Output the [x, y] coordinate of the center of the cell containing the given text.  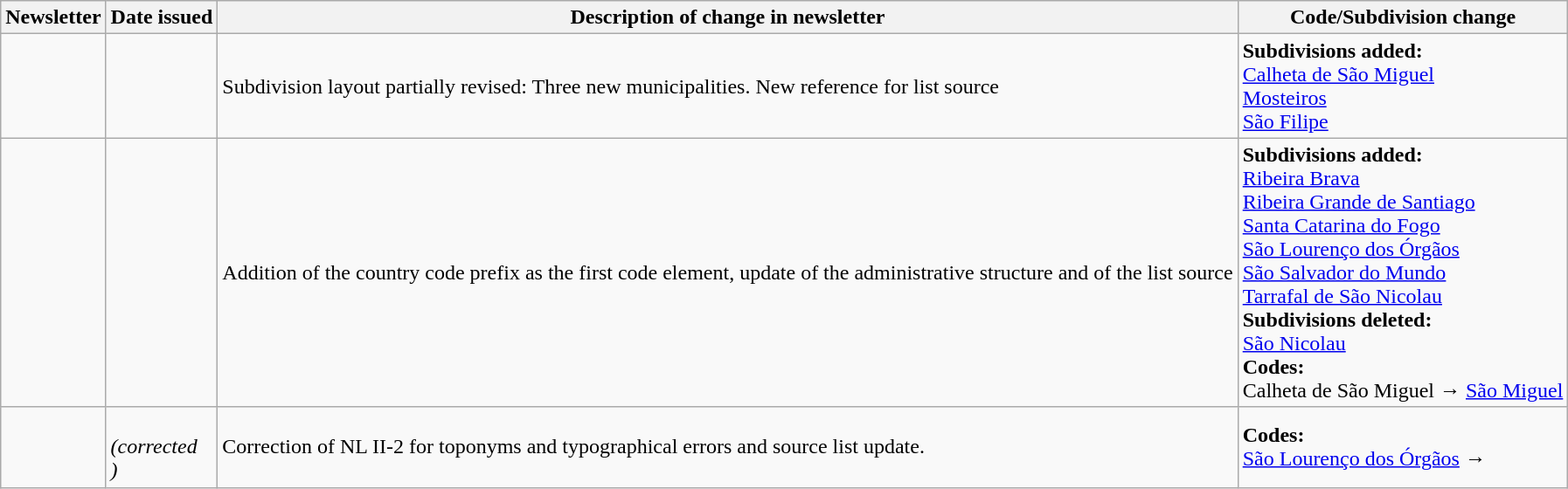
Code/Subdivision change [1403, 17]
Correction of NL II-2 for toponyms and typographical errors and source list update. [727, 447]
Subdivisions added: Calheta de São Miguel Mosteiros São Filipe [1403, 86]
(corrected ) [162, 447]
Description of change in newsletter [727, 17]
Newsletter [53, 17]
Codes: São Lourenço dos Órgãos → [1403, 447]
Subdivision layout partially revised: Three new municipalities. New reference for list source [727, 86]
Addition of the country code prefix as the first code element, update of the administrative structure and of the list source [727, 272]
Date issued [162, 17]
